Detect which cell encompasses the target text, then output its [X, Y] center coordinate. 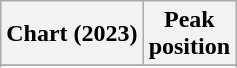
Peakposition [189, 34]
Chart (2023) [72, 34]
